Capture the cell that displays the provided text and extract its [x, y] central coordinate. 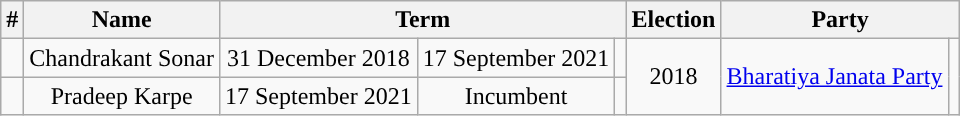
# [12, 20]
Election [674, 20]
Incumbent [516, 96]
Bharatiya Janata Party [834, 77]
2018 [674, 77]
Chandrakant Sonar [122, 58]
Party [840, 20]
31 December 2018 [318, 58]
Pradeep Karpe [122, 96]
Term [422, 20]
Name [122, 20]
